Capture the cell that displays the provided text and extract its [x, y] central coordinate. 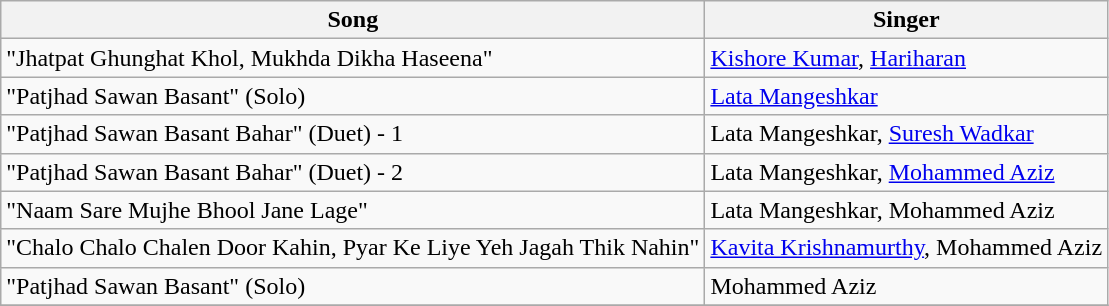
"Chalo Chalo Chalen Door Kahin, Pyar Ke Liye Yeh Jagah Thik Nahin" [353, 248]
Singer [906, 20]
Song [353, 20]
"Patjhad Sawan Basant Bahar" (Duet) - 1 [353, 134]
Kishore Kumar, Hariharan [906, 58]
"Patjhad Sawan Basant Bahar" (Duet) - 2 [353, 172]
Lata Mangeshkar, Suresh Wadkar [906, 134]
Lata Mangeshkar [906, 96]
Kavita Krishnamurthy, Mohammed Aziz [906, 248]
"Jhatpat Ghunghat Khol, Mukhda Dikha Haseena" [353, 58]
"Naam Sare Mujhe Bhool Jane Lage" [353, 210]
Mohammed Aziz [906, 286]
